Extract the (x, y) coordinate from the center of the cell holding the provided text.  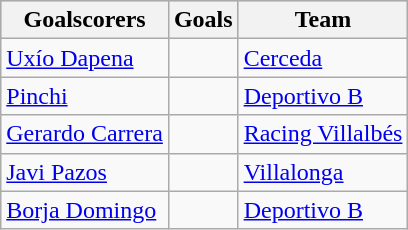
Borja Domingo (85, 210)
Pinchi (85, 96)
Racing Villalbés (323, 134)
Gerardo Carrera (85, 134)
Villalonga (323, 172)
Javi Pazos (85, 172)
Team (323, 20)
Goals (203, 20)
Goalscorers (85, 20)
Uxío Dapena (85, 58)
Cerceda (323, 58)
